Extract the [x, y] coordinate from the center of the cell holding the provided text.  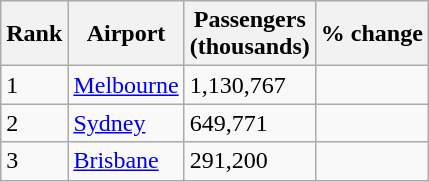
Melbourne [126, 85]
% change [372, 34]
3 [34, 161]
Sydney [126, 123]
Brisbane [126, 161]
291,200 [250, 161]
1,130,767 [250, 85]
Passengers(thousands) [250, 34]
Rank [34, 34]
649,771 [250, 123]
2 [34, 123]
1 [34, 85]
Airport [126, 34]
